Return the [X, Y] coordinate for the center point of the cell that contains the specified text.  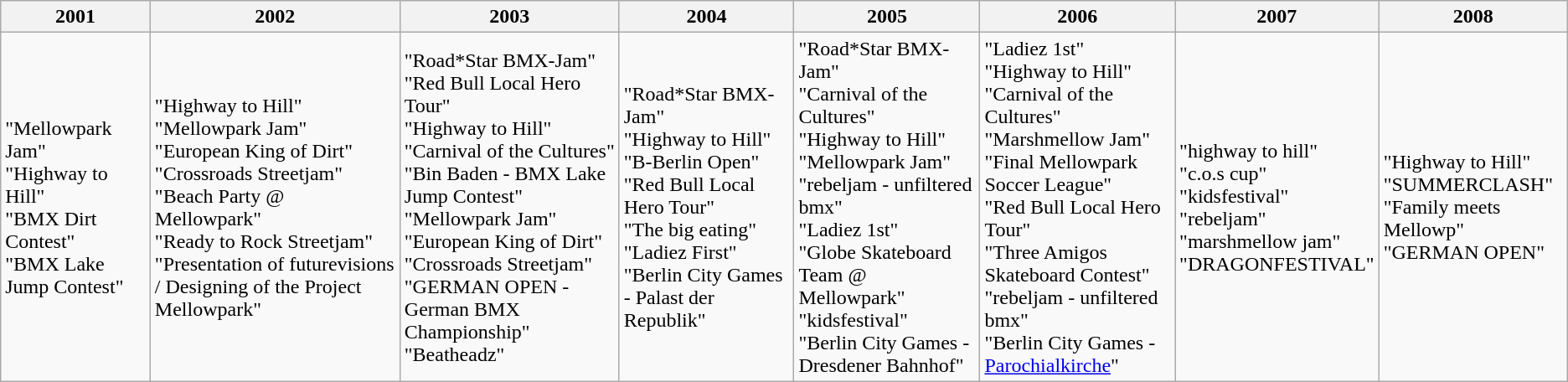
"Mellowpark Jam" "Highway to Hill" "BMX Dirt Contest" "BMX Lake Jump Contest" [75, 207]
2003 [509, 17]
2004 [707, 17]
2001 [75, 17]
"Highway to Hill" "SUMMERCLASH" "Family meets Mellowp" "GERMAN OPEN" [1473, 207]
2006 [1077, 17]
2007 [1277, 17]
2005 [887, 17]
"highway to hill" "c.o.s cup" "kidsfestival" "rebeljam" "marshmellow jam" "DRAGONFESTIVAL" [1277, 207]
2002 [275, 17]
2008 [1473, 17]
